Return the [X, Y] coordinate for the center point of the cell that contains the specified text.  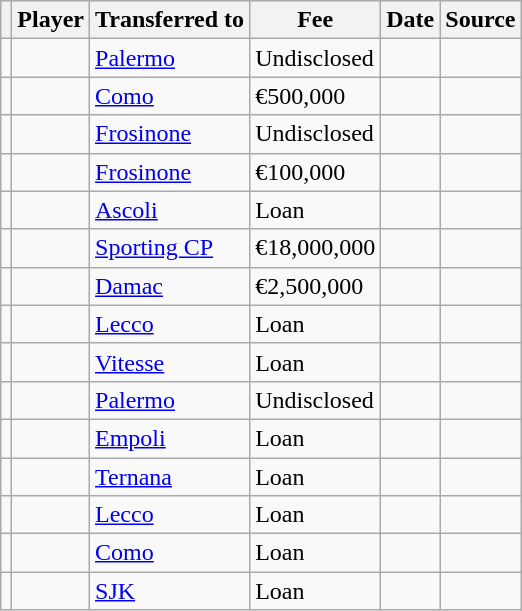
Ternana [170, 477]
Vitesse [170, 362]
€2,500,000 [316, 286]
Sporting CP [170, 248]
€500,000 [316, 96]
€100,000 [316, 172]
Player [51, 20]
Source [480, 20]
Fee [316, 20]
Empoli [170, 438]
Date [410, 20]
SJK [170, 591]
Transferred to [170, 20]
Damac [170, 286]
€18,000,000 [316, 248]
Ascoli [170, 210]
